Provide the (x, y) coordinate of the cell's center where the given text is located.  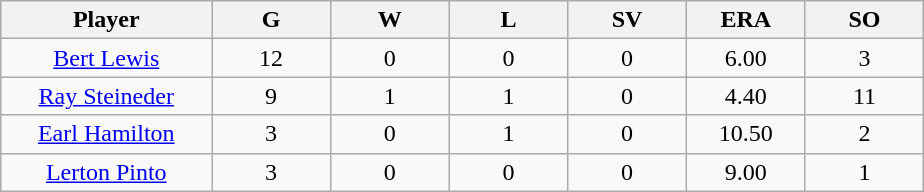
L (508, 20)
12 (272, 58)
2 (864, 134)
W (390, 20)
11 (864, 96)
Player (106, 20)
Lerton Pinto (106, 172)
4.40 (746, 96)
9.00 (746, 172)
G (272, 20)
Bert Lewis (106, 58)
ERA (746, 20)
Earl Hamilton (106, 134)
SV (628, 20)
6.00 (746, 58)
SO (864, 20)
9 (272, 96)
10.50 (746, 134)
Ray Steineder (106, 96)
